Search for the cell housing the specified text and yield its [X, Y] center coordinate. 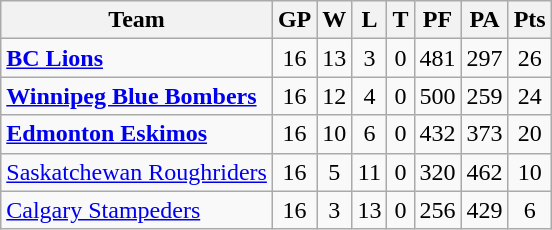
481 [438, 58]
373 [484, 134]
297 [484, 58]
Saskatchewan Roughriders [137, 172]
11 [370, 172]
BC Lions [137, 58]
462 [484, 172]
259 [484, 96]
Pts [530, 20]
Calgary Stampeders [137, 210]
320 [438, 172]
PA [484, 20]
12 [334, 96]
GP [294, 20]
5 [334, 172]
Edmonton Eskimos [137, 134]
500 [438, 96]
256 [438, 210]
429 [484, 210]
20 [530, 134]
432 [438, 134]
T [400, 20]
Team [137, 20]
PF [438, 20]
4 [370, 96]
L [370, 20]
26 [530, 58]
W [334, 20]
24 [530, 96]
Winnipeg Blue Bombers [137, 96]
